Pinpoint the cell where the given text exists, returning its (X, Y) midpoint coordinate. 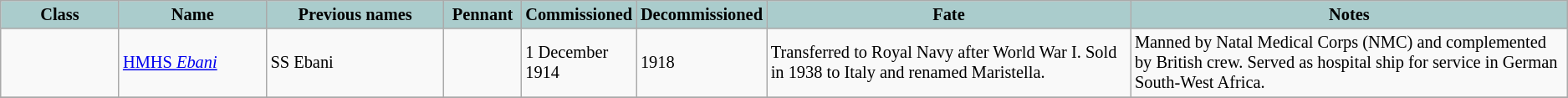
Transferred to Royal Navy after World War I. Sold in 1938 to Italy and renamed Maristella. (948, 63)
Manned by Natal Medical Corps (NMC) and complemented by British crew. Served as hospital ship for service in German South-West Africa. (1350, 63)
HMHS Ebani (192, 63)
Pennant (483, 14)
Notes (1350, 14)
SS Ebani (355, 63)
Decommissioned (702, 14)
Name (192, 14)
1 December 1914 (579, 63)
Class (60, 14)
Commissioned (579, 14)
Previous names (355, 14)
Fate (948, 14)
1918 (702, 63)
